From the cell containing the given text, extract its center point as [x, y] coordinate. 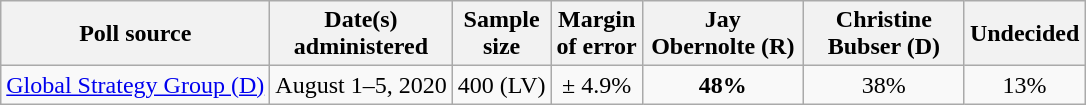
48% [722, 85]
JayObernolte (R) [722, 34]
Date(s)administered [361, 34]
Samplesize [502, 34]
Undecided [1024, 34]
ChristineBubser (D) [884, 34]
Poll source [136, 34]
400 (LV) [502, 85]
± 4.9% [596, 85]
13% [1024, 85]
38% [884, 85]
Marginof error [596, 34]
Global Strategy Group (D) [136, 85]
August 1–5, 2020 [361, 85]
